Search for the cell housing the specified text and yield its (X, Y) center coordinate. 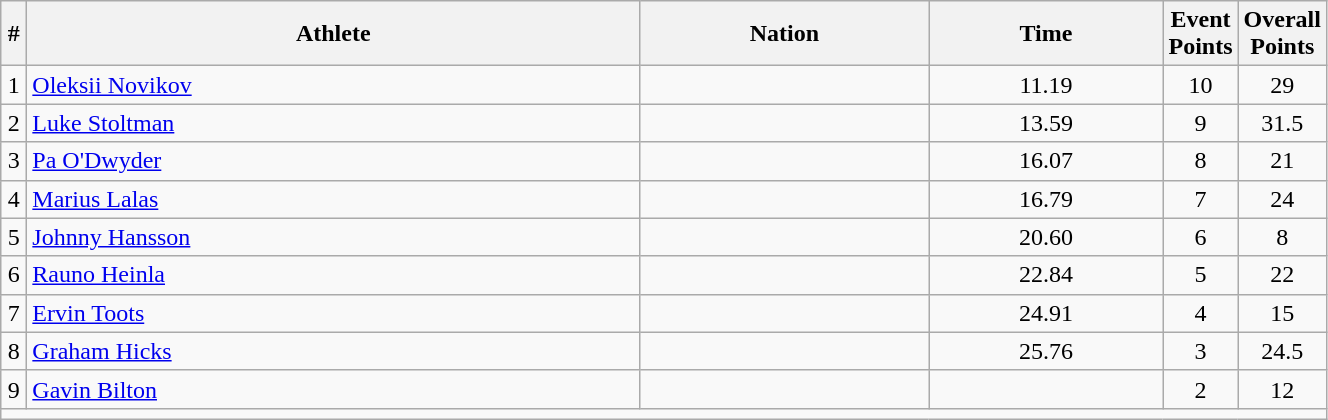
31.5 (1282, 123)
24.5 (1282, 351)
Luke Stoltman (334, 123)
20.60 (1046, 237)
Marius Lalas (334, 199)
29 (1282, 85)
25.76 (1046, 351)
16.79 (1046, 199)
13.59 (1046, 123)
Event Points (1200, 34)
Pa O'Dwyder (334, 161)
Rauno Heinla (334, 275)
# (14, 34)
11.19 (1046, 85)
16.07 (1046, 161)
Johnny Hansson (334, 237)
Oleksii Novikov (334, 85)
Gavin Bilton (334, 389)
Overall Points (1282, 34)
22 (1282, 275)
Ervin Toots (334, 313)
1 (14, 85)
24.91 (1046, 313)
Time (1046, 34)
12 (1282, 389)
24 (1282, 199)
Graham Hicks (334, 351)
Nation (784, 34)
10 (1200, 85)
22.84 (1046, 275)
21 (1282, 161)
Athlete (334, 34)
15 (1282, 313)
